Capture the cell that displays the provided text and extract its [X, Y] central coordinate. 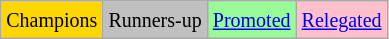
Champions [52, 20]
Runners-up [155, 20]
Relegated [342, 20]
Promoted [252, 20]
